Output the [x, y] coordinate of the center of the cell containing the given text.  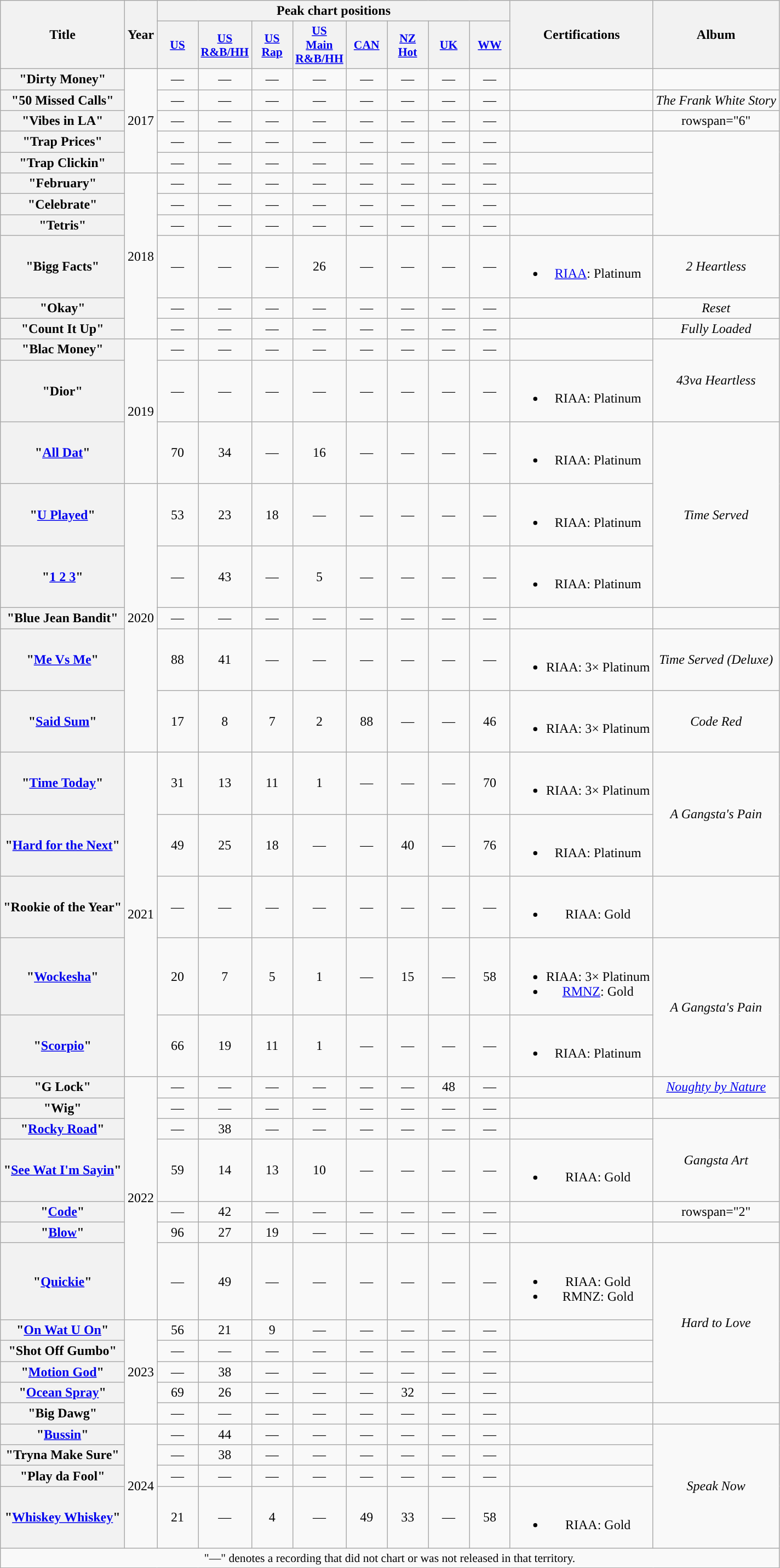
"Count It Up" [62, 329]
2021 [141, 915]
rowspan="2" [716, 1211]
34 [225, 452]
69 [177, 1393]
31 [177, 783]
2019 [141, 411]
"Vibes in LA" [62, 121]
2018 [141, 256]
"On Wat U On" [62, 1330]
"Said Sum" [62, 722]
"Whiskey Whiskey" [62, 1517]
"Blue Jean Bandit" [62, 618]
Time Served [716, 515]
"Quickie" [62, 1281]
66 [177, 1046]
Peak chart positions [334, 11]
Hard to Love [716, 1323]
40 [408, 846]
20 [177, 977]
2017 [141, 120]
"Blow" [62, 1232]
CAN [367, 45]
53 [177, 515]
Gangsta Art [716, 1160]
UK [449, 45]
17 [177, 722]
"50 Missed Calls" [62, 100]
"Scorpio" [62, 1046]
"Wig" [62, 1108]
"Celebrate" [62, 204]
Speak Now [716, 1486]
Title [62, 35]
rowspan="6" [716, 121]
9 [272, 1330]
8 [225, 722]
"G Lock" [62, 1087]
"Dior" [62, 391]
"Trap Prices" [62, 142]
"Me Vs Me" [62, 659]
15 [408, 977]
Time Served (Deluxe) [716, 659]
Album [716, 35]
14 [225, 1170]
33 [408, 1517]
27 [225, 1232]
"See Wat I'm Sayin" [62, 1170]
US [177, 45]
43va Heartless [716, 380]
"Wockesha" [62, 977]
96 [177, 1232]
32 [408, 1393]
48 [449, 1087]
10 [319, 1170]
"—" denotes a recording that did not chart or was not released in that territory. [390, 1558]
"Blac Money" [62, 349]
2024 [141, 1486]
43 [225, 576]
"Shot Off Gumbo" [62, 1351]
44 [225, 1434]
2 Heartless [716, 266]
"Tryna Make Sure" [62, 1455]
2023 [141, 1371]
41 [225, 659]
"Dirty Money" [62, 79]
2020 [141, 618]
Year [141, 35]
"Bigg Facts" [62, 266]
42 [225, 1211]
Noughty by Nature [716, 1087]
56 [177, 1330]
USRap [272, 45]
"Ocean Spray" [62, 1393]
"Tetris" [62, 225]
"Bussin" [62, 1434]
"Play da Fool" [62, 1476]
USMainR&B/HH [319, 45]
"Trap Clickin" [62, 163]
"Rocky Road" [62, 1129]
59 [177, 1170]
"U Played" [62, 515]
"February" [62, 183]
"Hard for the Next" [62, 846]
Certifications [582, 35]
USR&B/HH [225, 45]
76 [490, 846]
Reset [716, 308]
16 [319, 452]
WW [490, 45]
"Motion God" [62, 1372]
Code Red [716, 722]
"Big Dawg" [62, 1414]
"1 2 3" [62, 576]
2022 [141, 1198]
"Code" [62, 1211]
"Time Today" [62, 783]
RIAA: 3× PlatinumRMNZ: Gold [582, 977]
NZHot [408, 45]
"All Dat" [62, 452]
"Rookie of the Year" [62, 907]
46 [490, 722]
4 [272, 1517]
Fully Loaded [716, 329]
"Okay" [62, 308]
25 [225, 846]
RIAA: GoldRMNZ: Gold [582, 1281]
2 [319, 722]
The Frank White Story [716, 100]
23 [225, 515]
